Detect which cell encompasses the target text, then output its [x, y] center coordinate. 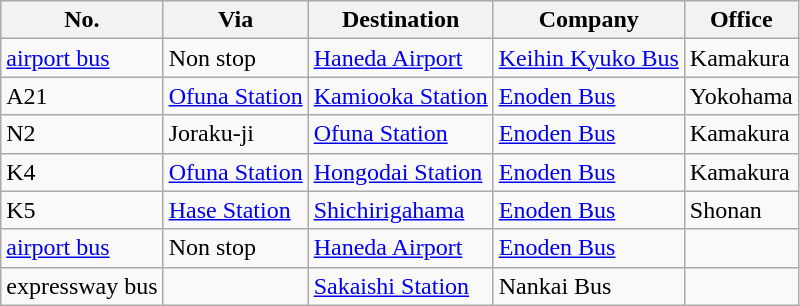
Keihin Kyuko Bus [588, 58]
Via [236, 20]
Kamiooka Station [400, 96]
Hongodai Station [400, 172]
Company [588, 20]
Sakaishi Station [400, 286]
Shonan [741, 210]
Nankai Bus [588, 286]
Destination [400, 20]
Joraku-ji [236, 134]
K4 [82, 172]
Shichirigahama [400, 210]
Hase Station [236, 210]
expressway bus [82, 286]
Office [741, 20]
K5 [82, 210]
A21 [82, 96]
Yokohama [741, 96]
N2 [82, 134]
No. [82, 20]
